Pinpoint the cell where the given text exists, returning its [X, Y] midpoint coordinate. 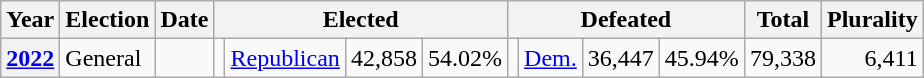
Republican [285, 58]
Defeated [626, 20]
Plurality [872, 20]
79,338 [782, 58]
Date [184, 20]
Total [782, 20]
General [108, 58]
45.94% [702, 58]
36,447 [620, 58]
42,858 [384, 58]
6,411 [872, 58]
Election [108, 20]
2022 [30, 58]
Dem. [551, 58]
Elected [361, 20]
54.02% [464, 58]
Year [30, 20]
